Return the [X, Y] coordinate for the center point of the cell that contains the specified text.  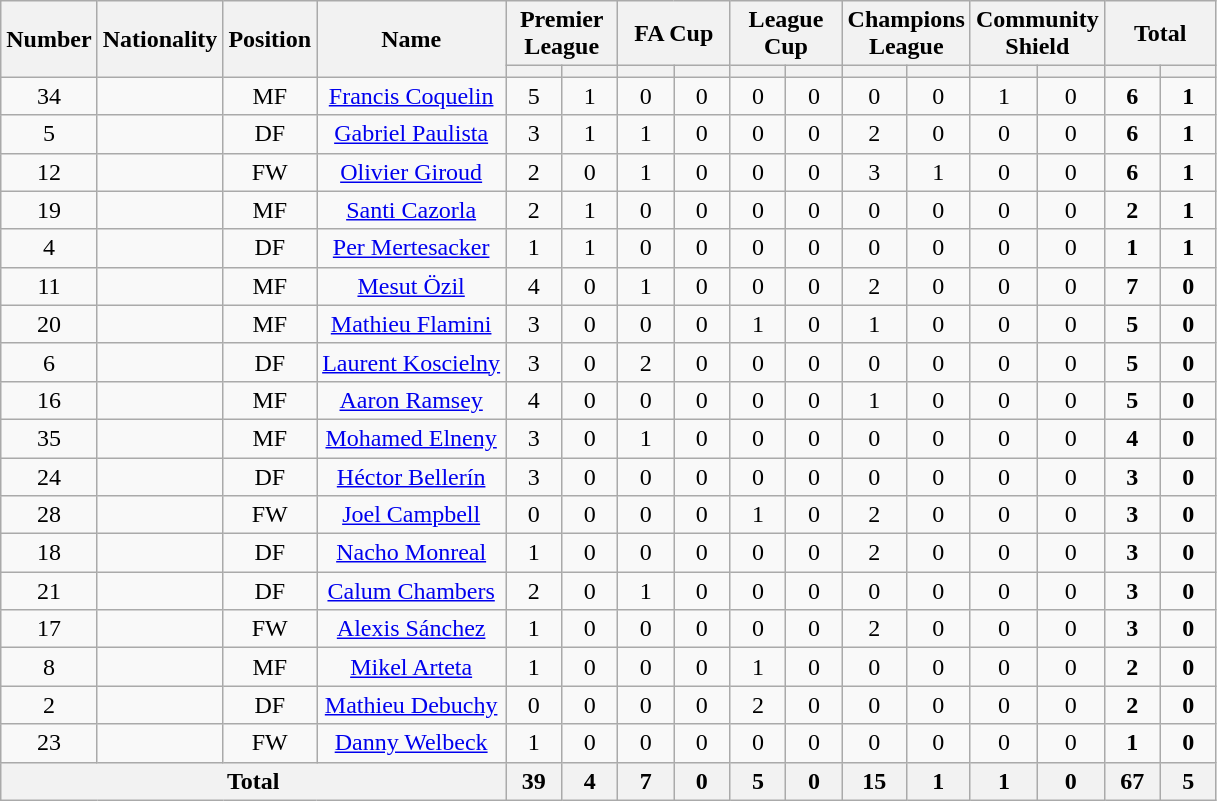
Gabriel Paulista [412, 134]
Mathieu Debuchy [412, 705]
12 [49, 172]
Héctor Bellerín [412, 477]
Mesut Özil [412, 286]
Number [49, 39]
20 [49, 324]
Mathieu Flamini [412, 324]
Mikel Arteta [412, 667]
FA Cup [674, 34]
Olivier Giroud [412, 172]
Nacho Monreal [412, 553]
Champions League [906, 34]
39 [534, 781]
Santi Cazorla [412, 210]
24 [49, 477]
Premier League [562, 34]
Name [412, 39]
Aaron Ramsey [412, 400]
Nationality [160, 39]
Community Shield [1037, 34]
15 [874, 781]
28 [49, 515]
19 [49, 210]
Joel Campbell [412, 515]
21 [49, 591]
Alexis Sánchez [412, 629]
Francis Coquelin [412, 96]
League Cup [786, 34]
Danny Welbeck [412, 743]
11 [49, 286]
67 [1132, 781]
8 [49, 667]
16 [49, 400]
Calum Chambers [412, 591]
Per Mertesacker [412, 248]
23 [49, 743]
Laurent Koscielny [412, 362]
35 [49, 438]
Position [270, 39]
18 [49, 553]
17 [49, 629]
Mohamed Elneny [412, 438]
34 [49, 96]
